Determine the [x, y] coordinate at the center of the cell enclosing the given text.  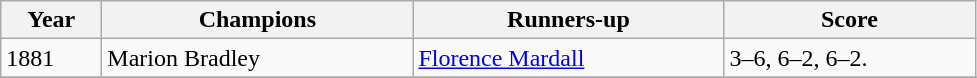
Florence Mardall [568, 58]
Champions [258, 20]
Marion Bradley [258, 58]
Year [52, 20]
3–6, 6–2, 6–2. [850, 58]
Runners-up [568, 20]
1881 [52, 58]
Score [850, 20]
